For the text-containing cell, return its midpoint in [X, Y] coordinate format. 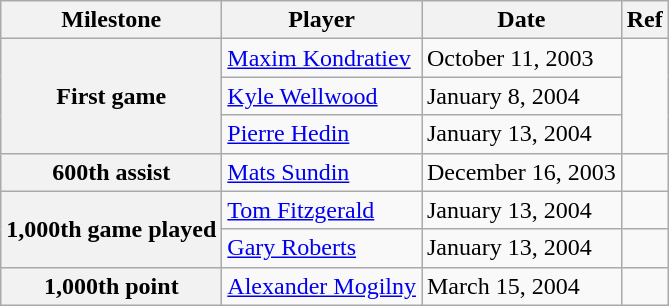
1,000th point [112, 286]
Date [522, 20]
600th assist [112, 172]
First game [112, 96]
December 16, 2003 [522, 172]
Player [322, 20]
Mats Sundin [322, 172]
March 15, 2004 [522, 286]
Ref [644, 20]
Gary Roberts [322, 248]
Kyle Wellwood [322, 96]
1,000th game played [112, 229]
Tom Fitzgerald [322, 210]
Pierre Hedin [322, 134]
Maxim Kondratiev [322, 58]
Alexander Mogilny [322, 286]
October 11, 2003 [522, 58]
January 8, 2004 [522, 96]
Milestone [112, 20]
